Return [X, Y] of the center of cell containing provided text 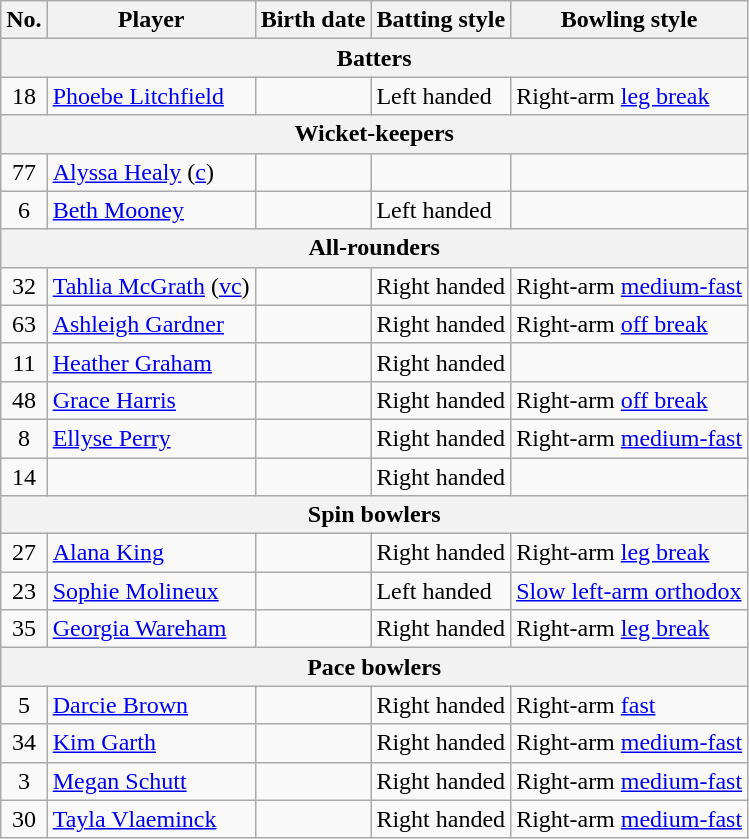
34 [24, 743]
3 [24, 781]
Megan Schutt [151, 781]
No. [24, 20]
Pace bowlers [374, 667]
23 [24, 591]
Player [151, 20]
Bowling style [630, 20]
Birth date [313, 20]
35 [24, 629]
Batting style [441, 20]
Sophie Molineux [151, 591]
Heather Graham [151, 362]
63 [24, 324]
All-rounders [374, 248]
Wicket-keepers [374, 134]
Georgia Wareham [151, 629]
27 [24, 553]
Tahlia McGrath (vc) [151, 286]
77 [24, 172]
30 [24, 819]
Ashleigh Gardner [151, 324]
5 [24, 705]
Alana King [151, 553]
Phoebe Litchfield [151, 96]
48 [24, 400]
Kim Garth [151, 743]
Batters [374, 58]
Ellyse Perry [151, 438]
Slow left-arm orthodox [630, 591]
32 [24, 286]
Grace Harris [151, 400]
Darcie Brown [151, 705]
Right-arm fast [630, 705]
8 [24, 438]
6 [24, 210]
Alyssa Healy (c) [151, 172]
Spin bowlers [374, 515]
Beth Mooney [151, 210]
Tayla Vlaeminck [151, 819]
11 [24, 362]
14 [24, 477]
18 [24, 96]
